From the cell containing the given text, extract its center point as [x, y] coordinate. 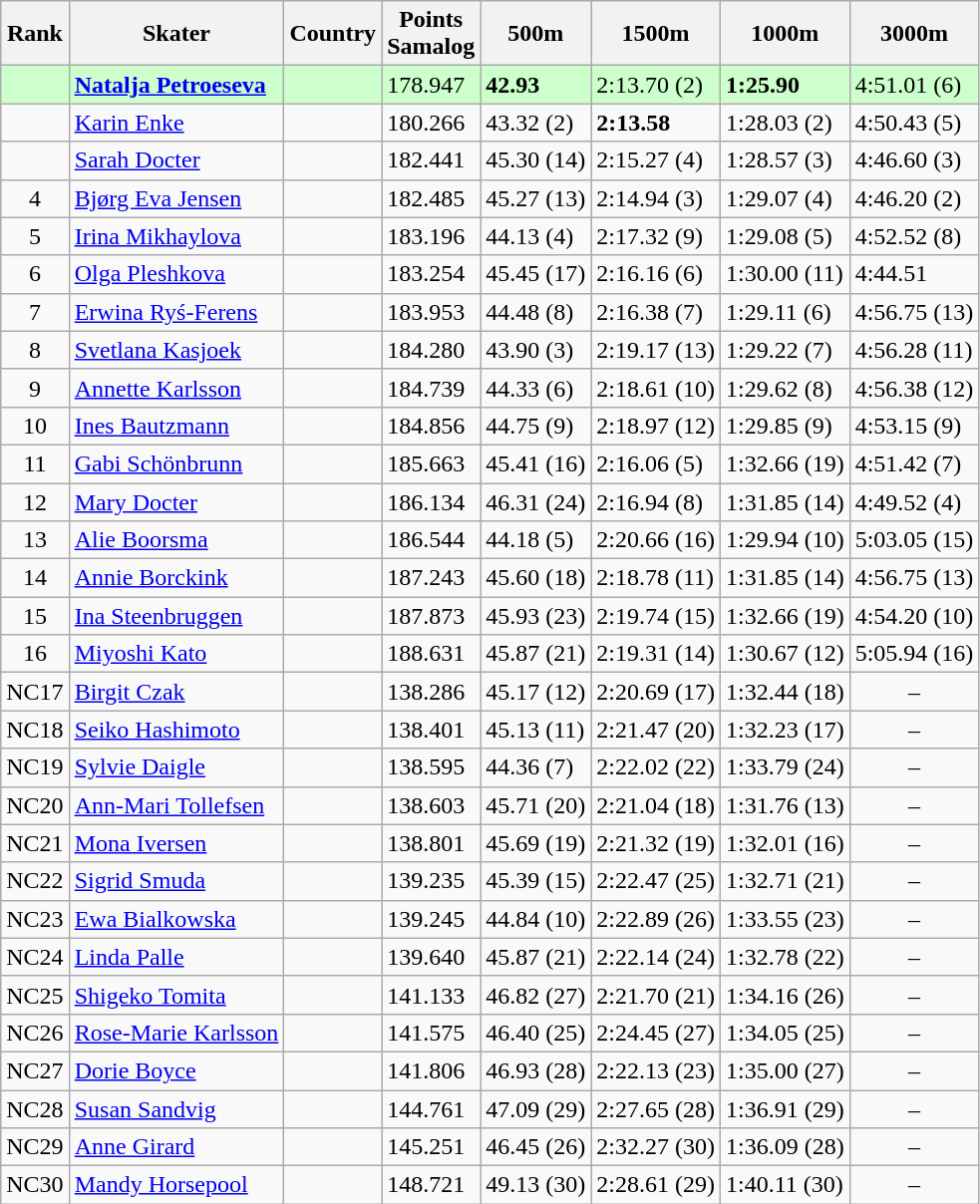
185.663 [431, 463]
139.640 [431, 957]
2:20.66 (16) [656, 540]
141.133 [431, 995]
Ina Steenbruggen [176, 616]
Rank [35, 34]
1500m [656, 34]
1:35.00 (27) [785, 1070]
2:21.70 (21) [656, 995]
8 [35, 350]
182.485 [431, 198]
1:32.44 (18) [785, 692]
2:21.32 (19) [656, 843]
141.575 [431, 1033]
1000m [785, 34]
NC18 [35, 730]
Skater [176, 34]
NC26 [35, 1033]
Annie Borckink [176, 578]
2:18.97 (12) [656, 426]
42.93 [536, 85]
Linda Palle [176, 957]
44.36 (7) [536, 767]
1:28.57 (3) [785, 160]
2:22.47 (25) [656, 881]
Karin Enke [176, 123]
1:40.11 (30) [785, 1185]
4:52.52 (8) [914, 236]
46.93 (28) [536, 1070]
7 [35, 312]
2:18.78 (11) [656, 578]
2:17.32 (9) [656, 236]
1:29.85 (9) [785, 426]
2:22.02 (22) [656, 767]
2:16.38 (7) [656, 312]
4:50.43 (5) [914, 123]
45.17 (12) [536, 692]
1:32.01 (16) [785, 843]
NC21 [35, 843]
Ewa Bialkowska [176, 919]
45.45 (17) [536, 274]
184.280 [431, 350]
44.13 (4) [536, 236]
1:36.09 (28) [785, 1147]
Rose-Marie Karlsson [176, 1033]
4 [35, 198]
1:34.16 (26) [785, 995]
2:19.31 (14) [656, 654]
4:44.51 [914, 274]
188.631 [431, 654]
45.71 (20) [536, 805]
4:56.28 (11) [914, 350]
186.134 [431, 501]
45.69 (19) [536, 843]
183.254 [431, 274]
45.30 (14) [536, 160]
2:13.58 [656, 123]
1:29.94 (10) [785, 540]
44.75 (9) [536, 426]
9 [35, 388]
45.27 (13) [536, 198]
Olga Pleshkova [176, 274]
Irina Mikhaylova [176, 236]
144.761 [431, 1109]
Shigeko Tomita [176, 995]
138.595 [431, 767]
2:13.70 (2) [656, 85]
1:32.71 (21) [785, 881]
Country [333, 34]
43.90 (3) [536, 350]
6 [35, 274]
Ines Bautzmann [176, 426]
4:51.42 (7) [914, 463]
Mary Docter [176, 501]
1:30.00 (11) [785, 274]
2:22.13 (23) [656, 1070]
Susan Sandvig [176, 1109]
4:53.15 (9) [914, 426]
NC19 [35, 767]
NC23 [35, 919]
138.286 [431, 692]
139.245 [431, 919]
1:29.08 (5) [785, 236]
2:16.16 (6) [656, 274]
1:29.22 (7) [785, 350]
138.603 [431, 805]
2:32.27 (30) [656, 1147]
NC20 [35, 805]
Ann-Mari Tollefsen [176, 805]
1:32.23 (17) [785, 730]
NC17 [35, 692]
Sylvie Daigle [176, 767]
178.947 [431, 85]
1:33.55 (23) [785, 919]
1:28.03 (2) [785, 123]
13 [35, 540]
Natalja Petroeseva [176, 85]
2:18.61 (10) [656, 388]
1:30.67 (12) [785, 654]
2:27.65 (28) [656, 1109]
138.401 [431, 730]
2:20.69 (17) [656, 692]
Erwina Ryś-Ferens [176, 312]
Sigrid Smuda [176, 881]
2:22.89 (26) [656, 919]
184.856 [431, 426]
NC27 [35, 1070]
15 [35, 616]
Anne Girard [176, 1147]
1:36.91 (29) [785, 1109]
Alie Boorsma [176, 540]
500m [536, 34]
10 [35, 426]
2:21.04 (18) [656, 805]
1:25.90 [785, 85]
Seiko Hashimoto [176, 730]
NC25 [35, 995]
2:21.47 (20) [656, 730]
Birgit Czak [176, 692]
1:34.05 (25) [785, 1033]
1:32.78 (22) [785, 957]
NC22 [35, 881]
NC30 [35, 1185]
45.60 (18) [536, 578]
139.235 [431, 881]
5:03.05 (15) [914, 540]
45.41 (16) [536, 463]
46.31 (24) [536, 501]
2:22.14 (24) [656, 957]
Mona Iversen [176, 843]
47.09 (29) [536, 1109]
186.544 [431, 540]
1:29.07 (4) [785, 198]
4:54.20 (10) [914, 616]
Mandy Horsepool [176, 1185]
4:56.38 (12) [914, 388]
138.801 [431, 843]
44.48 (8) [536, 312]
183.196 [431, 236]
Miyoshi Kato [176, 654]
46.40 (25) [536, 1033]
46.45 (26) [536, 1147]
Sarah Docter [176, 160]
5 [35, 236]
44.18 (5) [536, 540]
2:19.17 (13) [656, 350]
2:14.94 (3) [656, 198]
1:29.11 (6) [785, 312]
2:16.06 (5) [656, 463]
45.93 (23) [536, 616]
Dorie Boyce [176, 1070]
Gabi Schönbrunn [176, 463]
183.953 [431, 312]
Points Samalog [431, 34]
NC28 [35, 1109]
4:46.20 (2) [914, 198]
182.441 [431, 160]
2:15.27 (4) [656, 160]
43.32 (2) [536, 123]
NC29 [35, 1147]
5:05.94 (16) [914, 654]
49.13 (30) [536, 1185]
2:24.45 (27) [656, 1033]
187.243 [431, 578]
2:16.94 (8) [656, 501]
4:51.01 (6) [914, 85]
4:46.60 (3) [914, 160]
2:28.61 (29) [656, 1185]
Annette Karlsson [176, 388]
11 [35, 463]
187.873 [431, 616]
14 [35, 578]
1:31.76 (13) [785, 805]
12 [35, 501]
4:49.52 (4) [914, 501]
44.33 (6) [536, 388]
45.13 (11) [536, 730]
180.266 [431, 123]
1:29.62 (8) [785, 388]
46.82 (27) [536, 995]
148.721 [431, 1185]
3000m [914, 34]
2:19.74 (15) [656, 616]
145.251 [431, 1147]
NC24 [35, 957]
16 [35, 654]
Bjørg Eva Jensen [176, 198]
45.39 (15) [536, 881]
184.739 [431, 388]
141.806 [431, 1070]
44.84 (10) [536, 919]
1:33.79 (24) [785, 767]
Svetlana Kasjoek [176, 350]
